Capture the cell that displays the provided text and extract its [x, y] central coordinate. 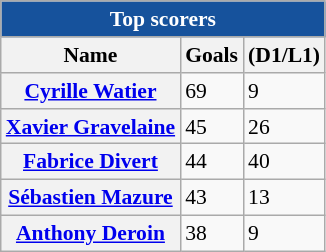
Xavier Gravelaine [90, 126]
40 [284, 162]
45 [212, 126]
13 [284, 197]
Sébastien Mazure [90, 197]
Fabrice Divert [90, 162]
Anthony Deroin [90, 233]
Goals [212, 55]
Name [90, 55]
Top scorers [163, 19]
44 [212, 162]
26 [284, 126]
38 [212, 233]
69 [212, 91]
Cyrille Watier [90, 91]
43 [212, 197]
(D1/L1) [284, 55]
